Return (X, Y) of the center of cell containing provided text 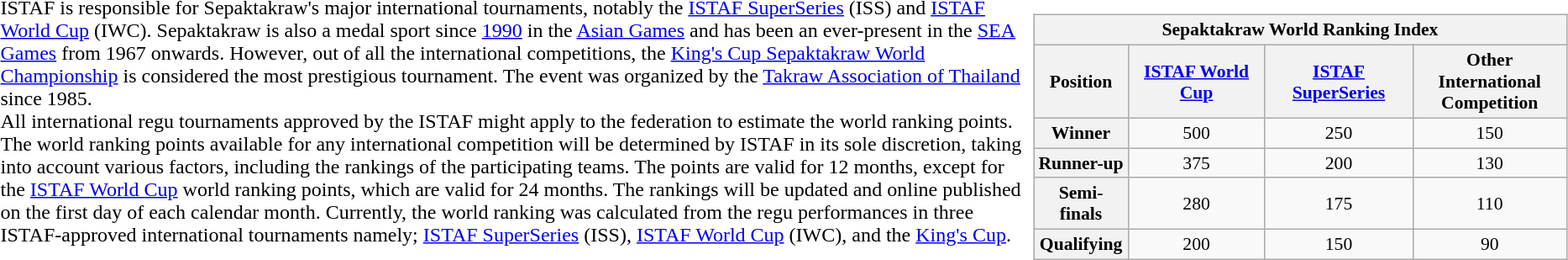
175 (1339, 204)
Position (1081, 81)
Runner-up (1081, 163)
375 (1196, 163)
250 (1339, 133)
Qualifying (1081, 244)
130 (1490, 163)
Other InternationalCompetition (1490, 81)
Semi-finals (1081, 204)
90 (1490, 244)
ISTAF SuperSeries (1339, 81)
280 (1196, 204)
ISTAF World Cup (1196, 81)
110 (1490, 204)
500 (1196, 133)
Winner (1081, 133)
Sepaktakraw World Ranking Index (1300, 30)
